Determine the [X, Y] coordinate at the center of the cell enclosing the given text.  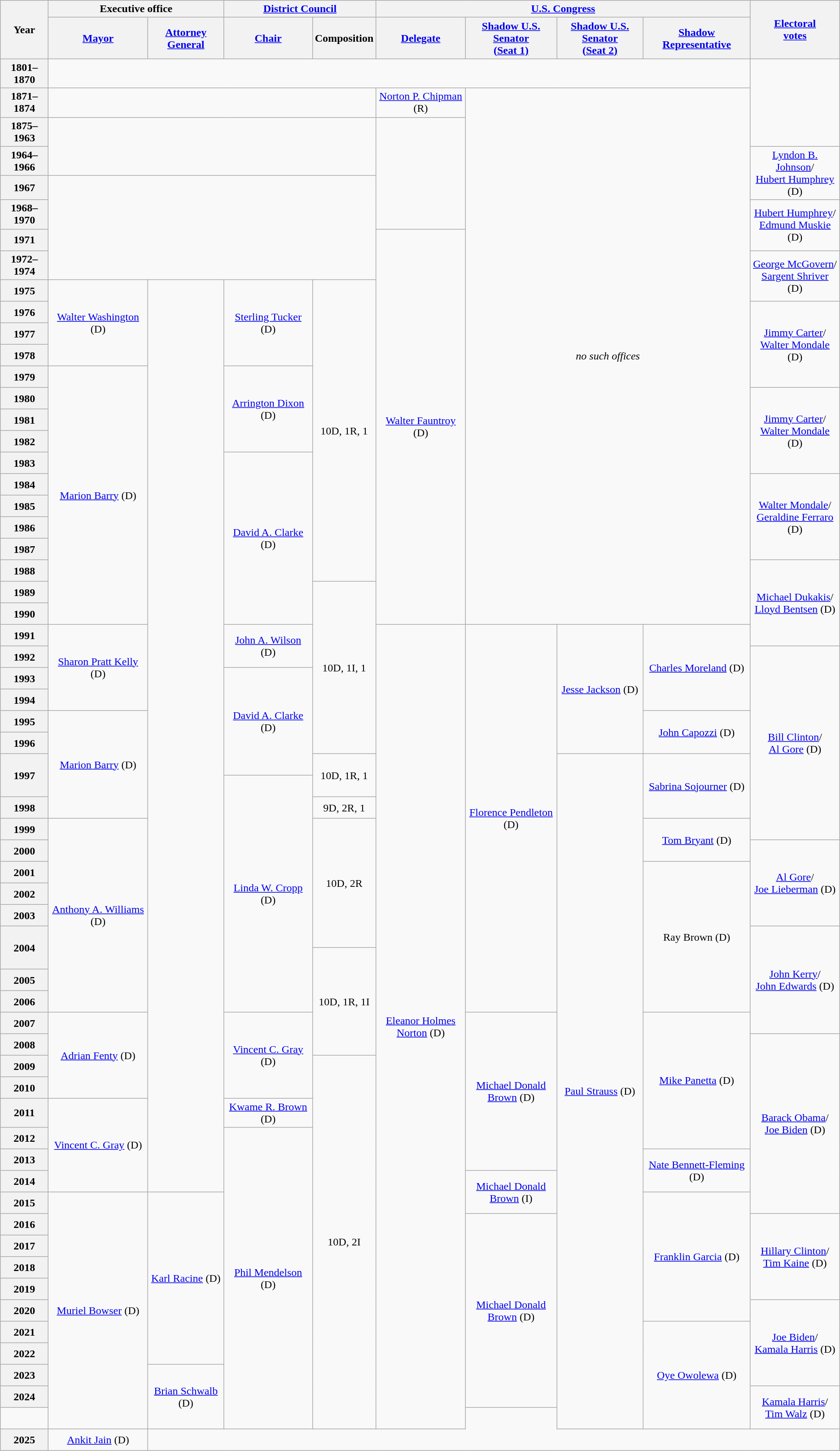
1964–1966 [24, 161]
1985 [24, 506]
Year [24, 30]
Franklin Garcia (D) [696, 1257]
Anthony A. Williams (D) [98, 915]
2007 [24, 1023]
1998 [24, 807]
1979 [24, 377]
1982 [24, 441]
1977 [24, 333]
Jesse Jackson (D) [600, 689]
AttorneyGeneral [186, 38]
2017 [24, 1246]
Arrington Dixon (D) [268, 409]
1967 [24, 188]
Tom Bryant (D) [696, 840]
2011 [24, 1113]
1975 [24, 290]
2003 [24, 915]
1983 [24, 463]
Hubert Humphrey/Edmund Muskie (D) [795, 225]
Joe Biden/Kamala Harris (D) [795, 1343]
2021 [24, 1332]
2020 [24, 1311]
Michael DonaldBrown (I) [511, 1192]
1994 [24, 700]
U.S. Congress [563, 9]
Walter Mondale/Geraldine Ferraro (D) [795, 517]
2025 [24, 1440]
1997 [24, 775]
Composition [344, 38]
no such offices [608, 356]
John A. Wilson (D) [268, 646]
1972–1974 [24, 265]
1993 [24, 678]
Barack Obama/Joe Biden (D) [795, 1124]
1978 [24, 355]
Karl Racine (D) [186, 1278]
1986 [24, 527]
1968–1970 [24, 215]
Phil Mendelson (D) [268, 1278]
2019 [24, 1289]
Mayor [98, 38]
Hillary Clinton/Tim Kaine (D) [795, 1257]
Mike Panetta (D) [696, 1081]
1871–1874 [24, 102]
Florence Pendleton (D) [511, 818]
1980 [24, 398]
Ankit Jain (D) [98, 1440]
ShadowRepresentative [696, 38]
10D, 2R [344, 883]
Norton P. Chipman (R) [421, 102]
2004 [24, 947]
1976 [24, 312]
1996 [24, 743]
Brian Schwalb (D) [186, 1397]
Paul Strauss (D) [600, 1092]
1990 [24, 614]
1987 [24, 549]
2014 [24, 1181]
2008 [24, 1044]
Delegate [421, 38]
Ray Brown (D) [696, 937]
9D, 2R, 1 [344, 807]
2018 [24, 1267]
1801–1870 [24, 74]
George McGovern/Sargent Shriver (D) [795, 276]
Sharon Pratt Kelly (D) [98, 667]
Oye Owolewa (D) [696, 1375]
2010 [24, 1087]
1995 [24, 721]
District Council [300, 9]
2016 [24, 1224]
2012 [24, 1138]
2009 [24, 1066]
2006 [24, 1001]
1991 [24, 635]
2023 [24, 1375]
1984 [24, 484]
Eleanor HolmesNorton (D) [421, 1027]
Muriel Bowser (D) [98, 1311]
Electoralvotes [795, 30]
10D, 1I, 1 [344, 667]
Shadow U.S. Senator(Seat 1) [511, 38]
Nate Bennett-Fleming (D) [696, 1170]
10D, 2I [344, 1242]
2013 [24, 1160]
2015 [24, 1203]
1971 [24, 240]
1981 [24, 420]
Al Gore/Joe Lieberman (D) [795, 883]
Kamala Harris/Tim Walz (D) [795, 1407]
Sabrina Sojourner (D) [696, 786]
2000 [24, 850]
Walter Washington (D) [98, 323]
1988 [24, 570]
Chair [268, 38]
Shadow U.S. Senator(Seat 2) [600, 38]
2022 [24, 1354]
Lyndon B. Johnson/Hubert Humphrey (D) [795, 173]
2002 [24, 894]
Bill Clinton/Al Gore (D) [795, 743]
Sterling Tucker (D) [268, 323]
Charles Moreland (D) [696, 667]
2024 [24, 1397]
10D, 1R, 1I [344, 1001]
Michael Dukakis/Lloyd Bentsen (D) [795, 603]
1989 [24, 592]
1875–1963 [24, 132]
Kwame R. Brown (D) [268, 1113]
2001 [24, 872]
2005 [24, 980]
Executive office [136, 9]
John Kerry/John Edwards (D) [795, 980]
Linda W. Cropp (D) [268, 894]
Walter Fauntroy (D) [421, 426]
Adrian Fenty (D) [98, 1055]
John Capozzi (D) [696, 732]
1992 [24, 657]
1999 [24, 829]
